Find where the given text appears and provide that cell's center as [X, Y] coordinate. 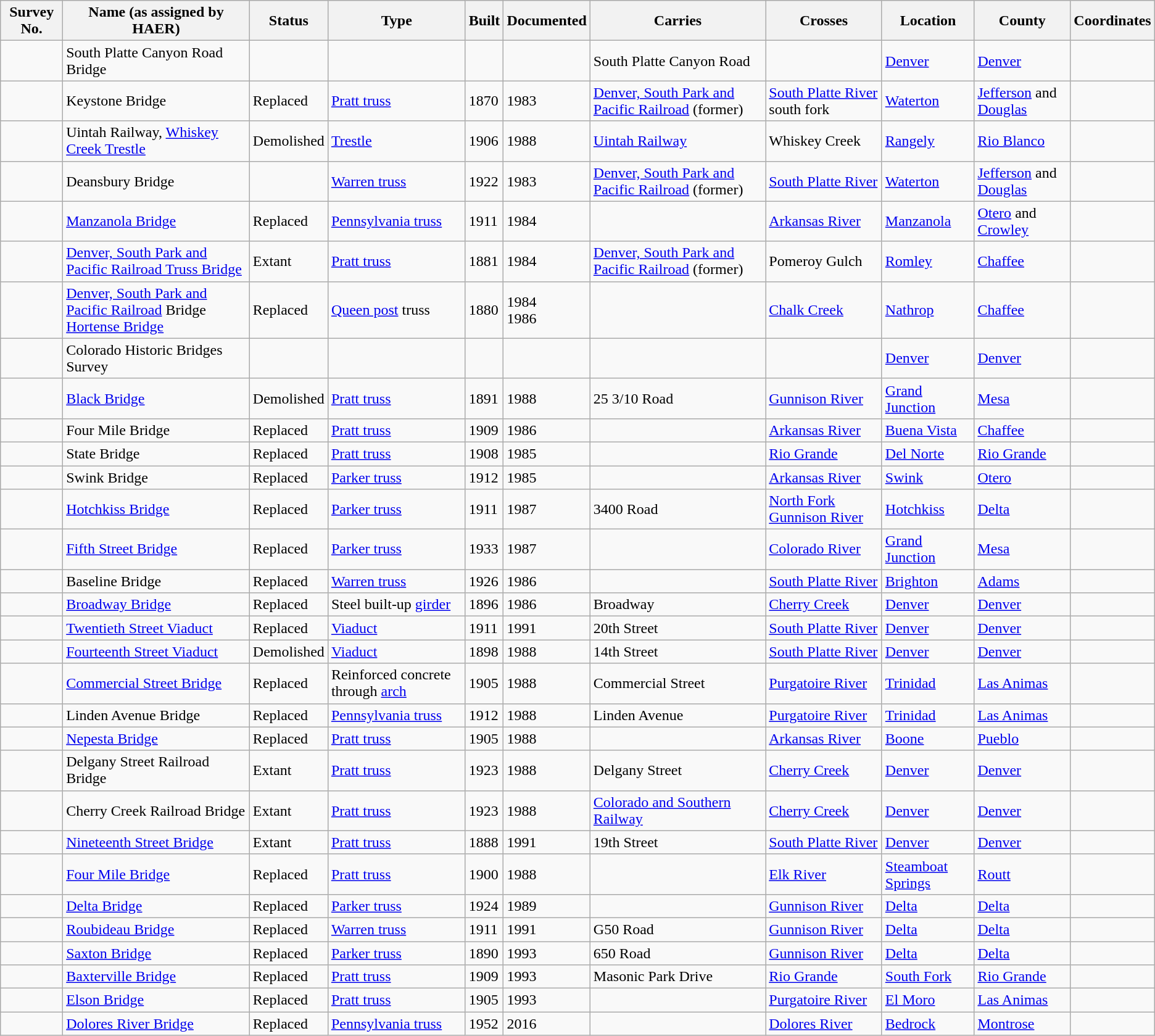
Built [484, 21]
20th Street [677, 628]
Dolores River [824, 1024]
Romley [928, 262]
25 3/10 Road [677, 399]
Cherry Creek Railroad Bridge [157, 811]
1989 [547, 906]
Delta Bridge [157, 906]
Denver, South Park and Pacific Railroad Truss Bridge [157, 262]
Carries [677, 21]
Pomeroy Gulch [824, 262]
North Fork Gunnison River [824, 510]
1900 [484, 874]
South Fork [928, 977]
19th Street [677, 842]
Manzanola Bridge [157, 221]
1888 [484, 842]
Nepesta Bridge [157, 739]
Queen post truss [396, 310]
Rio Blanco [1022, 141]
Otero and Crowley [1022, 221]
Del Norte [928, 454]
Routt [1022, 874]
Baxterville Bridge [157, 977]
Otero [1022, 477]
Linden Avenue Bridge [157, 715]
Broadway [677, 605]
1896 [484, 605]
Elk River [824, 874]
Swink Bridge [157, 477]
19841986 [547, 310]
South Platte Canyon Road [677, 60]
Commercial Street [677, 684]
Colorado Historic Bridges Survey [157, 358]
Status [289, 21]
3400 Road [677, 510]
Location [928, 21]
1881 [484, 262]
Baseline Bridge [157, 581]
Hotchkiss [928, 510]
1922 [484, 181]
Dolores River Bridge [157, 1024]
G50 Road [677, 929]
Elson Bridge [157, 1000]
650 Road [677, 953]
Boone [928, 739]
Fourteenth Street Viaduct [157, 652]
Buena Vista [928, 430]
1933 [484, 549]
Chalk Creek [824, 310]
1890 [484, 953]
1880 [484, 310]
1906 [484, 141]
Colorado River [824, 549]
Name (as assigned by HAER) [157, 21]
State Bridge [157, 454]
Commercial Street Bridge [157, 684]
1870 [484, 101]
Brighton [928, 581]
Uintah Railway [677, 141]
Trestle [396, 141]
Reinforced concrete through arch [396, 684]
Manzanola [928, 221]
1926 [484, 581]
Steamboat Springs [928, 874]
Masonic Park Drive [677, 977]
Nathrop [928, 310]
14th Street [677, 652]
Linden Avenue [677, 715]
County [1022, 21]
Swink [928, 477]
1891 [484, 399]
Hotchkiss Bridge [157, 510]
Colorado and Southern Railway [677, 811]
Adams [1022, 581]
Delgany Street [677, 770]
Crosses [824, 21]
Survey No. [32, 21]
Uintah Railway, Whiskey Creek Trestle [157, 141]
South Platte River south fork [824, 101]
Documented [547, 21]
Saxton Bridge [157, 953]
South Platte Canyon Road Bridge [157, 60]
1908 [484, 454]
1952 [484, 1024]
1924 [484, 906]
Whiskey Creek [824, 141]
Denver, South Park and Pacific Railroad BridgeHortense Bridge [157, 310]
Black Bridge [157, 399]
Coordinates [1112, 21]
Pueblo [1022, 739]
Delgany Street Railroad Bridge [157, 770]
Broadway Bridge [157, 605]
Montrose [1022, 1024]
El Moro [928, 1000]
Deansbury Bridge [157, 181]
Roubideau Bridge [157, 929]
2016 [547, 1024]
Keystone Bridge [157, 101]
1898 [484, 652]
Twentieth Street Viaduct [157, 628]
Steel built-up girder [396, 605]
Nineteenth Street Bridge [157, 842]
Type [396, 21]
Rangely [928, 141]
Bedrock [928, 1024]
Fifth Street Bridge [157, 549]
